Search for the cell housing the specified text and yield its [x, y] center coordinate. 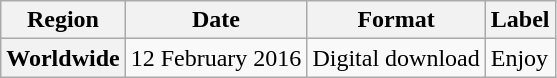
Enjoy [520, 58]
Format [396, 20]
Digital download [396, 58]
Worldwide [63, 58]
12 February 2016 [216, 58]
Label [520, 20]
Date [216, 20]
Region [63, 20]
